Capture the cell that displays the provided text and extract its [x, y] central coordinate. 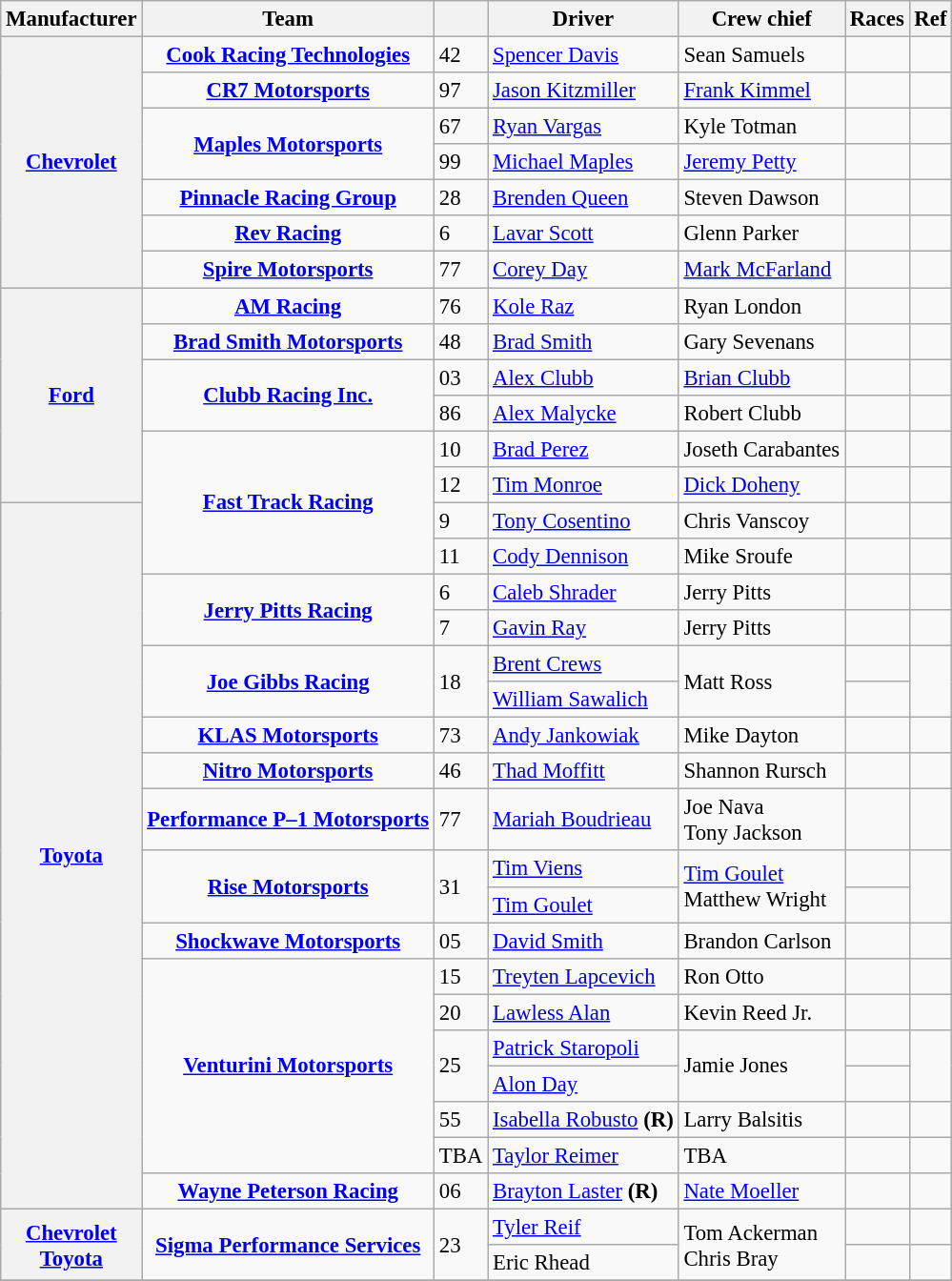
42 [461, 55]
Crew chief [761, 19]
Brad Perez [583, 449]
Tyler Reif [583, 1228]
Team [288, 19]
Driver [583, 19]
Mike Dayton [761, 736]
Jamie Jones [761, 1066]
Rev Racing [288, 234]
CR7 Motorsports [288, 91]
Andy Jankowiak [583, 736]
Kyle Totman [761, 127]
Gavin Ray [583, 628]
67 [461, 127]
AM Racing [288, 306]
Lavar Scott [583, 234]
25 [461, 1066]
20 [461, 1012]
Maples Motorsports [288, 145]
Rise Motorsports [288, 886]
Treyten Lapcevich [583, 976]
Mariah Boudrieau [583, 820]
Dick Doheny [761, 485]
Patrick Staropoli [583, 1048]
Matt Ross [761, 682]
Larry Balsitis [761, 1120]
Brad Smith [583, 341]
Ref [930, 19]
Tony Cosentino [583, 520]
Joseth Carabantes [761, 449]
Performance P–1 Motorsports [288, 820]
7 [461, 628]
Brian Clubb [761, 377]
12 [461, 485]
Manufacturer [71, 19]
Chevrolet [71, 162]
Chris Vanscoy [761, 520]
Shockwave Motorsports [288, 941]
Races [878, 19]
David Smith [583, 941]
Gary Sevenans [761, 341]
10 [461, 449]
Steven Dawson [761, 198]
48 [461, 341]
Ford [71, 396]
Tim Goulet Matthew Wright [761, 886]
76 [461, 306]
Corey Day [583, 270]
Cody Dennison [583, 557]
William Sawalich [583, 700]
Shannon Rursch [761, 771]
Tim Monroe [583, 485]
Sean Samuels [761, 55]
Lawless Alan [583, 1012]
Tim Goulet [583, 905]
Glenn Parker [761, 234]
Ron Otto [761, 976]
Sigma Performance Services [288, 1245]
Robert Clubb [761, 413]
Venturini Motorsports [288, 1066]
46 [461, 771]
Jerry Pitts Racing [288, 610]
97 [461, 91]
Tom Ackerman Chris Bray [761, 1245]
18 [461, 682]
Mark McFarland [761, 270]
Cook Racing Technologies [288, 55]
Fast Track Racing [288, 502]
Nate Moeller [761, 1191]
Thad Moffitt [583, 771]
Brad Smith Motorsports [288, 341]
Brandon Carlson [761, 941]
Brent Crews [583, 664]
KLAS Motorsports [288, 736]
28 [461, 198]
9 [461, 520]
Alon Day [583, 1084]
Caleb Shrader [583, 592]
Spire Motorsports [288, 270]
Brayton Laster (R) [583, 1191]
Nitro Motorsports [288, 771]
55 [461, 1120]
Spencer Davis [583, 55]
Taylor Reimer [583, 1155]
Alex Clubb [583, 377]
Joe Nava Tony Jackson [761, 820]
Jeremy Petty [761, 162]
Michael Maples [583, 162]
Isabella Robusto (R) [583, 1120]
99 [461, 162]
Jason Kitzmiller [583, 91]
Frank Kimmel [761, 91]
73 [461, 736]
Joe Gibbs Racing [288, 682]
Eric Rhead [583, 1263]
Wayne Peterson Racing [288, 1191]
Pinnacle Racing Group [288, 198]
05 [461, 941]
Kevin Reed Jr. [761, 1012]
Ryan Vargas [583, 127]
23 [461, 1245]
Mike Sroufe [761, 557]
06 [461, 1191]
11 [461, 557]
Kole Raz [583, 306]
Clubb Racing Inc. [288, 395]
15 [461, 976]
Chevrolet Toyota [71, 1245]
Alex Malycke [583, 413]
Brenden Queen [583, 198]
31 [461, 886]
86 [461, 413]
Toyota [71, 856]
03 [461, 377]
Tim Viens [583, 869]
Ryan London [761, 306]
